For the text-containing cell, return its midpoint in [X, Y] coordinate format. 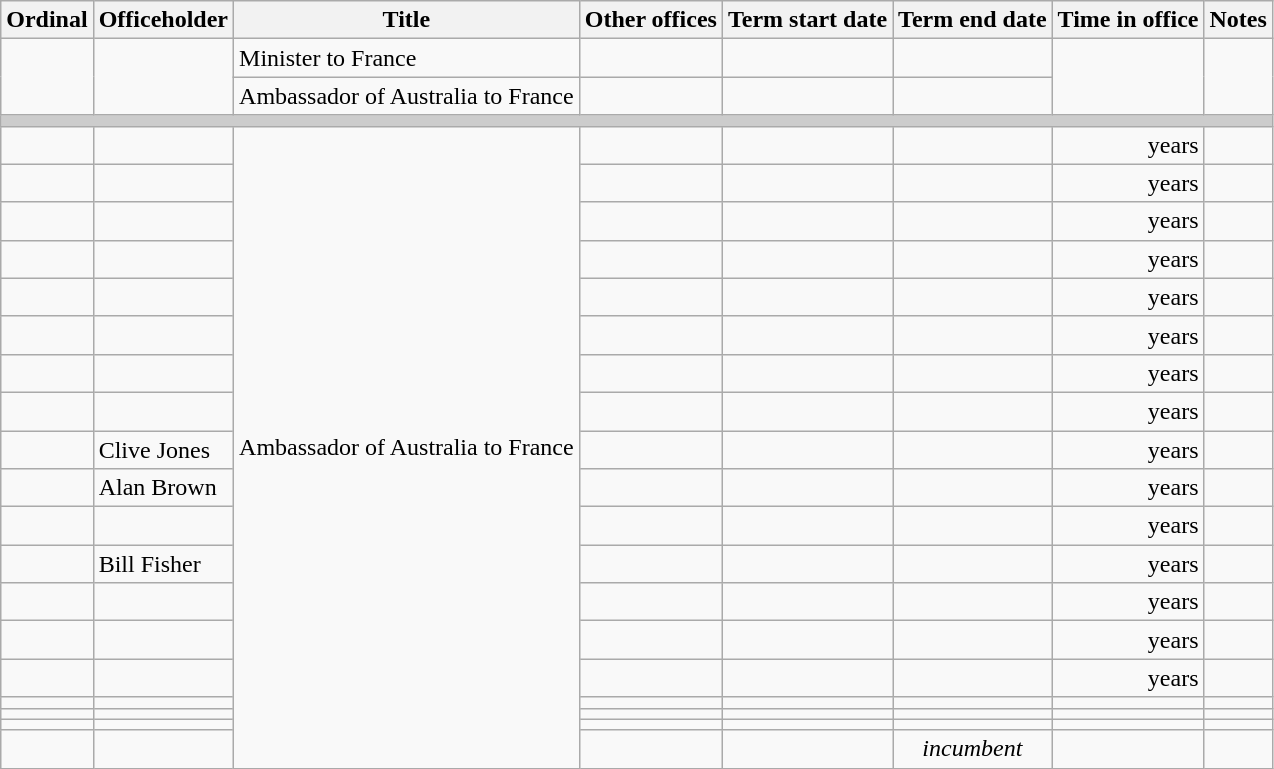
Officeholder [163, 20]
Ordinal [47, 20]
Alan Brown [163, 488]
Term end date [973, 20]
Term start date [807, 20]
Title [407, 20]
incumbent [973, 749]
Notes [1238, 20]
Minister to France [407, 58]
Clive Jones [163, 449]
Time in office [1128, 20]
Other offices [650, 20]
Bill Fisher [163, 564]
